Output the (X, Y) coordinate of the center of the cell containing the given text.  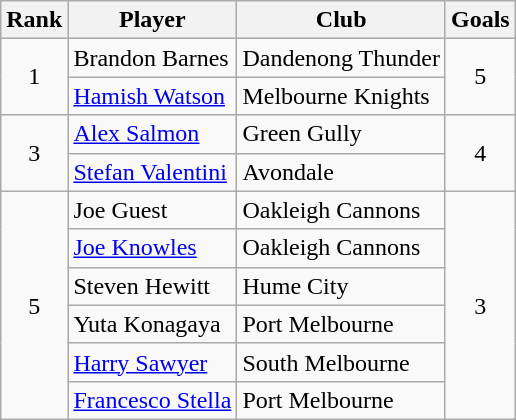
Melbourne Knights (342, 96)
Joe Guest (152, 210)
4 (480, 153)
Harry Sawyer (152, 362)
Hamish Watson (152, 96)
1 (34, 77)
Hume City (342, 286)
Avondale (342, 172)
Stefan Valentini (152, 172)
South Melbourne (342, 362)
Francesco Stella (152, 400)
Player (152, 20)
Yuta Konagaya (152, 324)
Rank (34, 20)
Brandon Barnes (152, 58)
Club (342, 20)
Green Gully (342, 134)
Joe Knowles (152, 248)
Goals (480, 20)
Steven Hewitt (152, 286)
Alex Salmon (152, 134)
Dandenong Thunder (342, 58)
